Capture the cell that displays the provided text and extract its (x, y) central coordinate. 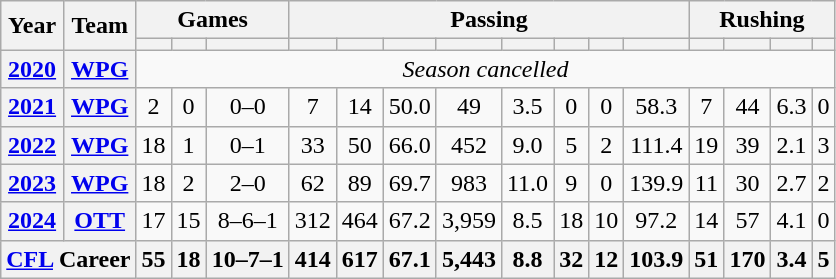
39 (748, 145)
33 (312, 145)
Season cancelled (486, 69)
9 (572, 183)
2.7 (792, 183)
1 (188, 145)
62 (312, 183)
30 (748, 183)
Year (32, 26)
0–0 (248, 107)
89 (360, 183)
103.9 (656, 259)
4.1 (792, 221)
57 (748, 221)
139.9 (656, 183)
44 (748, 107)
9.0 (527, 145)
CFL Career (68, 259)
111.4 (656, 145)
452 (468, 145)
Rushing (762, 20)
50.0 (410, 107)
2–0 (248, 183)
983 (468, 183)
6.3 (792, 107)
66.0 (410, 145)
2021 (32, 107)
2022 (32, 145)
97.2 (656, 221)
8.5 (527, 221)
2023 (32, 183)
Games (212, 20)
OTT (100, 221)
19 (706, 145)
32 (572, 259)
2024 (32, 221)
2.1 (792, 145)
67.1 (410, 259)
3 (824, 145)
3,959 (468, 221)
58.3 (656, 107)
69.7 (410, 183)
15 (188, 221)
464 (360, 221)
170 (748, 259)
Team (100, 26)
49 (468, 107)
50 (360, 145)
312 (312, 221)
Passing (489, 20)
2020 (32, 69)
51 (706, 259)
17 (154, 221)
3.5 (527, 107)
414 (312, 259)
5,443 (468, 259)
10 (606, 221)
12 (606, 259)
11 (706, 183)
55 (154, 259)
0–1 (248, 145)
8–6–1 (248, 221)
67.2 (410, 221)
617 (360, 259)
10–7–1 (248, 259)
11.0 (527, 183)
3.4 (792, 259)
8.8 (527, 259)
